Pinpoint the cell where the given text exists, returning its [X, Y] midpoint coordinate. 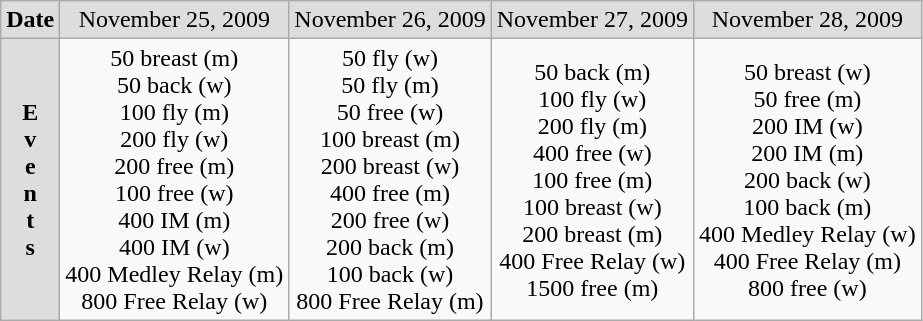
Date [30, 20]
50 fly (w) 50 fly (m) 50 free (w) 100 breast (m) 200 breast (w) 400 free (m) 200 free (w) 200 back (m) 100 back (w) 800 Free Relay (m) [390, 180]
November 25, 2009 [174, 20]
E v e n t s [30, 180]
50 breast (m) 50 back (w) 100 fly (m) 200 fly (w) 200 free (m) 100 free (w) 400 IM (m) 400 IM (w) 400 Medley Relay (m) 800 Free Relay (w) [174, 180]
November 28, 2009 [808, 20]
50 breast (w) 50 free (m) 200 IM (w) 200 IM (m) 200 back (w) 100 back (m) 400 Medley Relay (w) 400 Free Relay (m) 800 free (w) [808, 180]
November 27, 2009 [592, 20]
50 back (m) 100 fly (w) 200 fly (m) 400 free (w) 100 free (m) 100 breast (w) 200 breast (m) 400 Free Relay (w) 1500 free (m) [592, 180]
November 26, 2009 [390, 20]
